Locate the cell with the specified text and output its [X, Y] center coordinate. 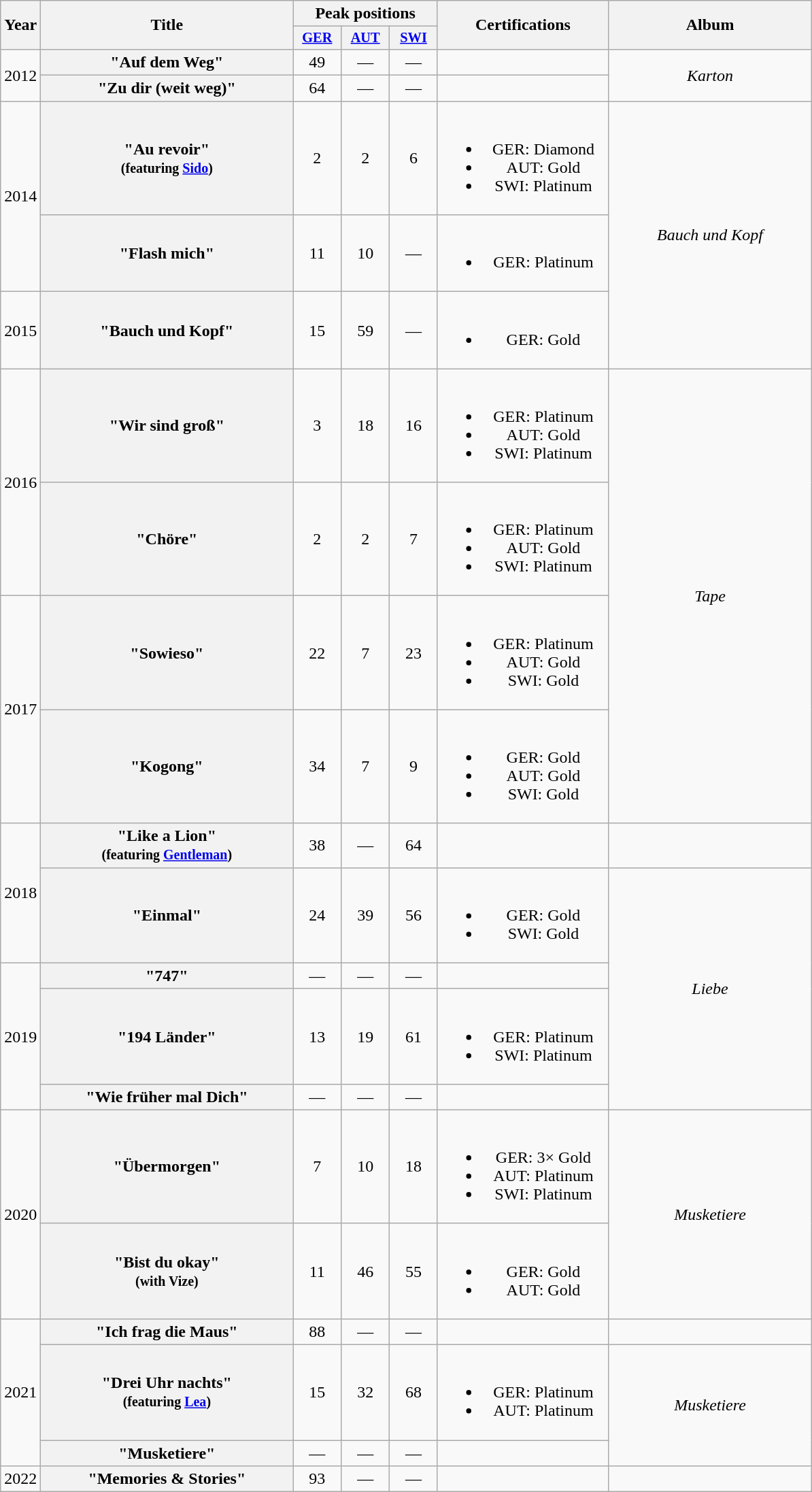
"Au revoir"(featuring Sido) [167, 158]
"Ich frag die Maus" [167, 1331]
2017 [20, 710]
"Übermorgen" [167, 1166]
2019 [20, 1036]
"Einmal" [167, 915]
AUT [366, 38]
GER: PlatinumSWI: Platinum [522, 1036]
2016 [20, 482]
59 [366, 331]
46 [366, 1271]
GER: GoldAUT: Gold [522, 1271]
"747" [167, 976]
Certifications [522, 25]
2015 [20, 331]
GER: PlatinumAUT: Platinum [522, 1393]
93 [317, 1479]
39 [366, 915]
GER: PlatinumAUT: GoldSWI: Gold [522, 653]
Title [167, 25]
Bauch und Kopf [710, 235]
"Flash mich" [167, 253]
2014 [20, 197]
Karton [710, 75]
2022 [20, 1479]
56 [413, 915]
"Memories & Stories" [167, 1479]
"Kogong" [167, 766]
Liebe [710, 989]
Peak positions [366, 14]
Tape [710, 596]
2012 [20, 75]
"194 Länder" [167, 1036]
GER: GoldSWI: Gold [522, 915]
"Musketiere" [167, 1453]
9 [413, 766]
61 [413, 1036]
23 [413, 653]
"Zu dir (weit weg)" [167, 88]
49 [317, 62]
88 [317, 1331]
GER: DiamondAUT: GoldSWI: Platinum [522, 158]
2020 [20, 1214]
"Wir sind groß" [167, 426]
GER: Gold [522, 331]
GER: GoldAUT: GoldSWI: Gold [522, 766]
Year [20, 25]
GER: 3× GoldAUT: PlatinumSWI: Platinum [522, 1166]
"Sowieso" [167, 653]
"Bist du okay"(with Vize) [167, 1271]
16 [413, 426]
"Drei Uhr nachts"(featuring Lea) [167, 1393]
2018 [20, 893]
68 [413, 1393]
34 [317, 766]
3 [317, 426]
"Like a Lion"(featuring Gentleman) [167, 845]
"Bauch und Kopf" [167, 331]
6 [413, 158]
Album [710, 25]
"Auf dem Weg" [167, 62]
"Wie früher mal Dich" [167, 1097]
19 [366, 1036]
22 [317, 653]
SWI [413, 38]
38 [317, 845]
32 [366, 1393]
GER: Platinum [522, 253]
GER [317, 38]
2021 [20, 1392]
"Chöre" [167, 539]
55 [413, 1271]
24 [317, 915]
13 [317, 1036]
